Return the [X, Y] coordinate for the center point of the cell that contains the specified text.  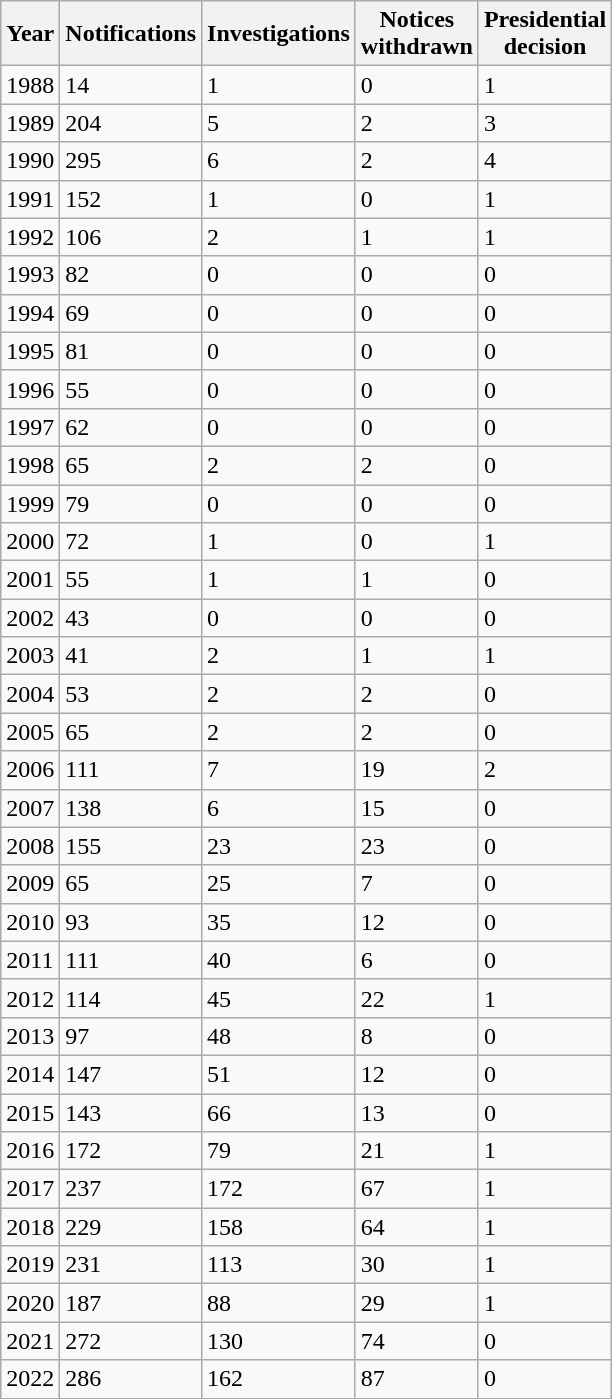
51 [279, 1074]
81 [131, 351]
114 [131, 998]
Investigations [279, 34]
2022 [30, 1379]
2011 [30, 960]
2016 [30, 1151]
41 [131, 656]
237 [131, 1189]
87 [416, 1379]
130 [279, 1341]
143 [131, 1113]
2014 [30, 1074]
1988 [30, 85]
1997 [30, 427]
3 [544, 123]
Noticeswithdrawn [416, 34]
48 [279, 1036]
22 [416, 998]
2006 [30, 770]
15 [416, 808]
2004 [30, 694]
Year [30, 34]
162 [279, 1379]
45 [279, 998]
13 [416, 1113]
2017 [30, 1189]
2008 [30, 846]
64 [416, 1227]
4 [544, 161]
72 [131, 542]
187 [131, 1303]
35 [279, 922]
69 [131, 313]
21 [416, 1151]
272 [131, 1341]
2021 [30, 1341]
204 [131, 123]
2000 [30, 542]
2012 [30, 998]
229 [131, 1227]
40 [279, 960]
67 [416, 1189]
97 [131, 1036]
62 [131, 427]
1991 [30, 199]
2015 [30, 1113]
152 [131, 199]
1999 [30, 503]
1995 [30, 351]
2013 [30, 1036]
2018 [30, 1227]
Presidentialdecision [544, 34]
231 [131, 1265]
5 [279, 123]
1996 [30, 389]
82 [131, 275]
29 [416, 1303]
106 [131, 237]
2007 [30, 808]
1998 [30, 465]
19 [416, 770]
158 [279, 1227]
2010 [30, 922]
43 [131, 618]
2020 [30, 1303]
53 [131, 694]
8 [416, 1036]
155 [131, 846]
14 [131, 85]
88 [279, 1303]
1989 [30, 123]
93 [131, 922]
Notifications [131, 34]
30 [416, 1265]
295 [131, 161]
147 [131, 1074]
2001 [30, 580]
25 [279, 884]
1994 [30, 313]
74 [416, 1341]
138 [131, 808]
1992 [30, 237]
2019 [30, 1265]
1990 [30, 161]
66 [279, 1113]
113 [279, 1265]
2005 [30, 732]
1993 [30, 275]
286 [131, 1379]
2009 [30, 884]
2003 [30, 656]
2002 [30, 618]
